For the text-containing cell, return its midpoint in [x, y] coordinate format. 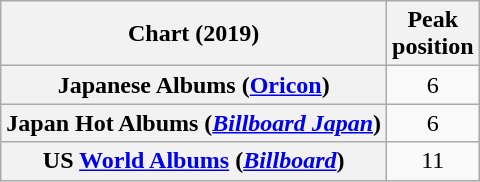
Japanese Albums (Oricon) [194, 85]
Chart (2019) [194, 34]
Peakposition [433, 34]
US World Albums (Billboard) [194, 161]
Japan Hot Albums (Billboard Japan) [194, 123]
11 [433, 161]
